Find where the given text appears and provide that cell's center as (x, y) coordinate. 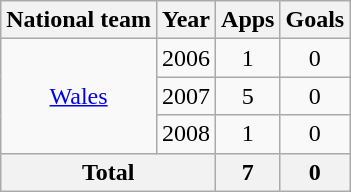
2006 (186, 58)
2007 (186, 96)
5 (248, 96)
National team (79, 20)
Total (108, 172)
Wales (79, 96)
7 (248, 172)
2008 (186, 134)
Year (186, 20)
Apps (248, 20)
Goals (315, 20)
